Detect which cell encompasses the target text, then output its [X, Y] center coordinate. 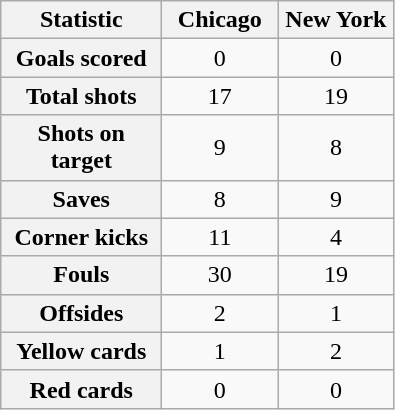
New York [336, 20]
11 [220, 237]
Offsides [82, 313]
Chicago [220, 20]
Goals scored [82, 58]
Shots on target [82, 148]
Yellow cards [82, 351]
30 [220, 275]
Corner kicks [82, 237]
Red cards [82, 389]
Saves [82, 199]
Total shots [82, 96]
Statistic [82, 20]
17 [220, 96]
Fouls [82, 275]
4 [336, 237]
